Determine the [X, Y] coordinate at the center of the cell enclosing the given text.  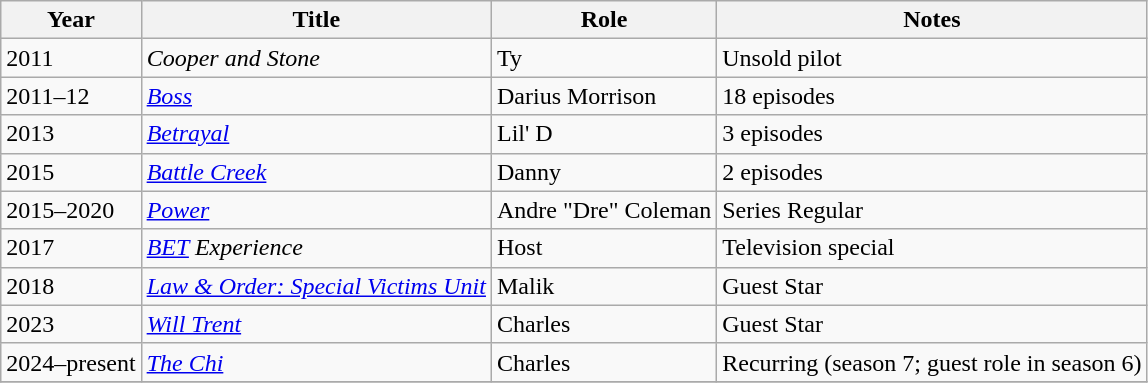
BET Experience [316, 248]
Role [604, 20]
2024–present [71, 362]
Cooper and Stone [316, 58]
Unsold pilot [932, 58]
3 episodes [932, 134]
Boss [316, 96]
Betrayal [316, 134]
The Chi [316, 362]
2018 [71, 286]
2015–2020 [71, 210]
Year [71, 20]
2011 [71, 58]
Darius Morrison [604, 96]
Law & Order: Special Victims Unit [316, 286]
18 episodes [932, 96]
2015 [71, 172]
Television special [932, 248]
Will Trent [316, 324]
Lil' D [604, 134]
Battle Creek [316, 172]
Notes [932, 20]
Host [604, 248]
2023 [71, 324]
2017 [71, 248]
Series Regular [932, 210]
2013 [71, 134]
2 episodes [932, 172]
Power [316, 210]
Ty [604, 58]
Recurring (season 7; guest role in season 6) [932, 362]
Title [316, 20]
Danny [604, 172]
2011–12 [71, 96]
Malik [604, 286]
Andre "Dre" Coleman [604, 210]
